Pinpoint the cell where the given text exists, returning its (X, Y) midpoint coordinate. 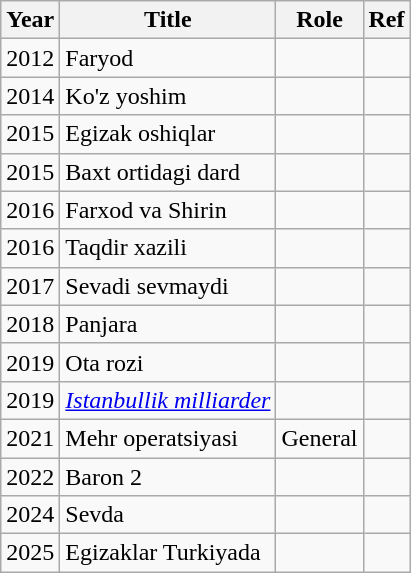
General (320, 438)
2024 (30, 515)
Ota rozi (168, 362)
Farxod va Shirin (168, 210)
Ref (386, 20)
2017 (30, 286)
Mehr operatsiyasi (168, 438)
Sevadi sevmaydi (168, 286)
Ko'z yoshim (168, 96)
2025 (30, 553)
Faryod (168, 58)
Panjara (168, 324)
Role (320, 20)
2021 (30, 438)
Title (168, 20)
Year (30, 20)
Taqdir xazili (168, 248)
Egizaklar Turkiyada (168, 553)
Istanbullik milliarder (168, 400)
Baxt ortidagi dard (168, 172)
Egizak oshiqlar (168, 134)
2022 (30, 477)
2014 (30, 96)
2018 (30, 324)
Sevda (168, 515)
Baron 2 (168, 477)
2012 (30, 58)
